Output the (x, y) coordinate of the center of the cell containing the given text.  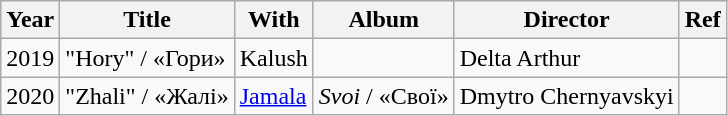
Svoi / «Свої» (384, 96)
Year (30, 20)
"Hory" / «Гори» (147, 58)
Title (147, 20)
Album (384, 20)
Ref (702, 20)
Jamala (274, 96)
Dmytro Chernyavskyi (566, 96)
Director (566, 20)
Kalush (274, 58)
2019 (30, 58)
Delta Arthur (566, 58)
With (274, 20)
"Zhali" / «Жалі» (147, 96)
2020 (30, 96)
